Extract the (X, Y) coordinate from the center of the cell holding the provided text.  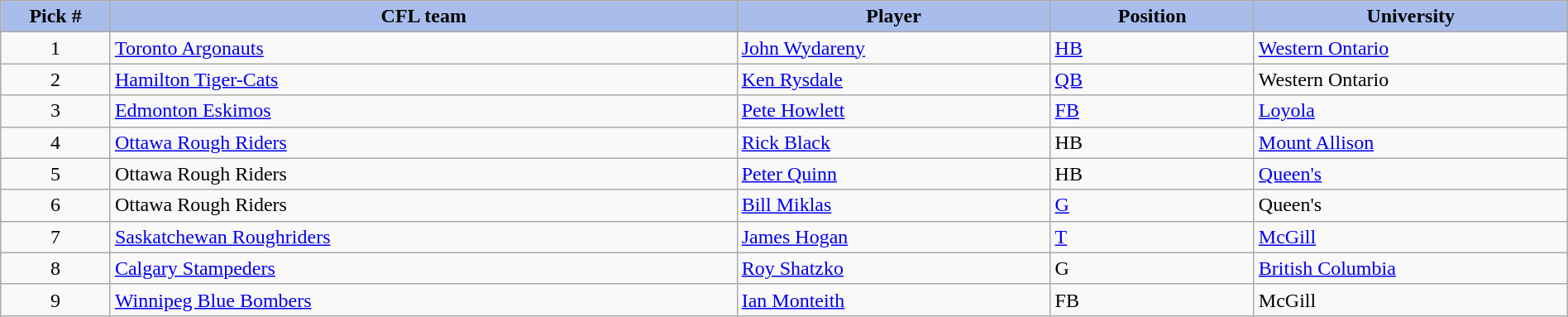
4 (56, 142)
Calgary Stampeders (423, 268)
8 (56, 268)
Player (893, 17)
9 (56, 300)
Roy Shatzko (893, 268)
6 (56, 205)
British Columbia (1411, 268)
Rick Black (893, 142)
Edmonton Eskimos (423, 111)
Bill Miklas (893, 205)
Mount Allison (1411, 142)
7 (56, 237)
Pick # (56, 17)
Toronto Argonauts (423, 48)
Winnipeg Blue Bombers (423, 300)
2 (56, 79)
University (1411, 17)
QB (1152, 79)
Pete Howlett (893, 111)
1 (56, 48)
Peter Quinn (893, 174)
3 (56, 111)
Hamilton Tiger-Cats (423, 79)
Position (1152, 17)
Ian Monteith (893, 300)
Saskatchewan Roughriders (423, 237)
CFL team (423, 17)
T (1152, 237)
John Wydareny (893, 48)
Loyola (1411, 111)
5 (56, 174)
James Hogan (893, 237)
Ken Rysdale (893, 79)
